Identify which cell holds the provided text, then report its [x, y] central coordinate. 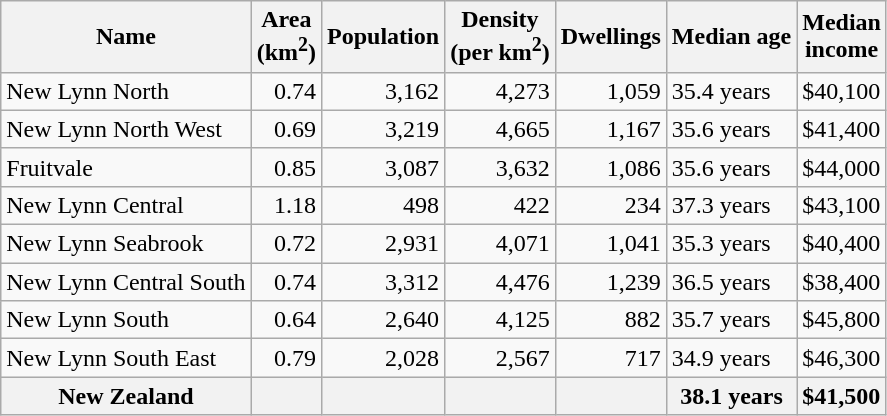
New Lynn South East [126, 358]
Medianincome [842, 37]
3,087 [384, 167]
4,665 [500, 129]
1,059 [610, 91]
3,162 [384, 91]
717 [610, 358]
35.3 years [731, 244]
$38,400 [842, 282]
1,167 [610, 129]
New Lynn South [126, 320]
3,632 [500, 167]
$46,300 [842, 358]
New Lynn Central South [126, 282]
New Lynn Central [126, 205]
2,567 [500, 358]
37.3 years [731, 205]
0.79 [286, 358]
New Lynn North West [126, 129]
1.18 [286, 205]
0.64 [286, 320]
3,312 [384, 282]
35.4 years [731, 91]
Name [126, 37]
1,239 [610, 282]
2,640 [384, 320]
422 [500, 205]
38.1 years [731, 396]
1,086 [610, 167]
34.9 years [731, 358]
Dwellings [610, 37]
$40,400 [842, 244]
$43,100 [842, 205]
2,028 [384, 358]
0.85 [286, 167]
1,041 [610, 244]
Population [384, 37]
Fruitvale [126, 167]
0.69 [286, 129]
498 [384, 205]
882 [610, 320]
2,931 [384, 244]
36.5 years [731, 282]
3,219 [384, 129]
$40,100 [842, 91]
New Lynn Seabrook [126, 244]
0.72 [286, 244]
4,273 [500, 91]
$41,400 [842, 129]
$41,500 [842, 396]
$45,800 [842, 320]
234 [610, 205]
Area(km2) [286, 37]
$44,000 [842, 167]
4,125 [500, 320]
4,476 [500, 282]
Median age [731, 37]
35.7 years [731, 320]
New Zealand [126, 396]
Density(per km2) [500, 37]
New Lynn North [126, 91]
4,071 [500, 244]
